Find where the given text appears and provide that cell's center as (x, y) coordinate. 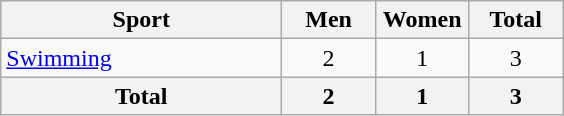
Swimming (142, 58)
Men (329, 20)
Sport (142, 20)
Women (422, 20)
